Locate the cell with the specified text and output its (X, Y) center coordinate. 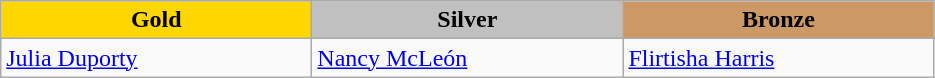
Julia Duporty (156, 58)
Silver (468, 20)
Flirtisha Harris (778, 58)
Bronze (778, 20)
Gold (156, 20)
Nancy McLeón (468, 58)
